Provide the [x, y] coordinate of the cell's center where the given text is located.  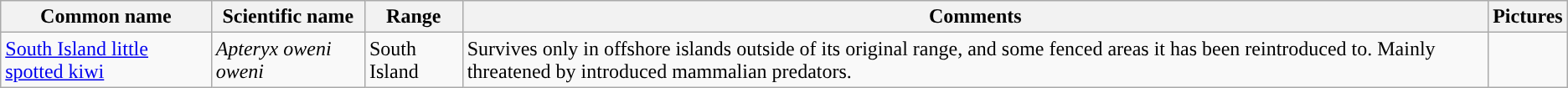
South Island little spotted kiwi [106, 60]
Scientific name [288, 17]
Pictures [1528, 17]
Comments [975, 17]
South Island [414, 60]
Common name [106, 17]
Apteryx oweni oweni [288, 60]
Range [414, 17]
